Pinpoint the cell where the given text exists, returning its [X, Y] midpoint coordinate. 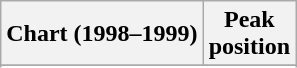
Chart (1998–1999) [102, 34]
Peakposition [249, 34]
